Pinpoint the cell where the given text exists, returning its [x, y] midpoint coordinate. 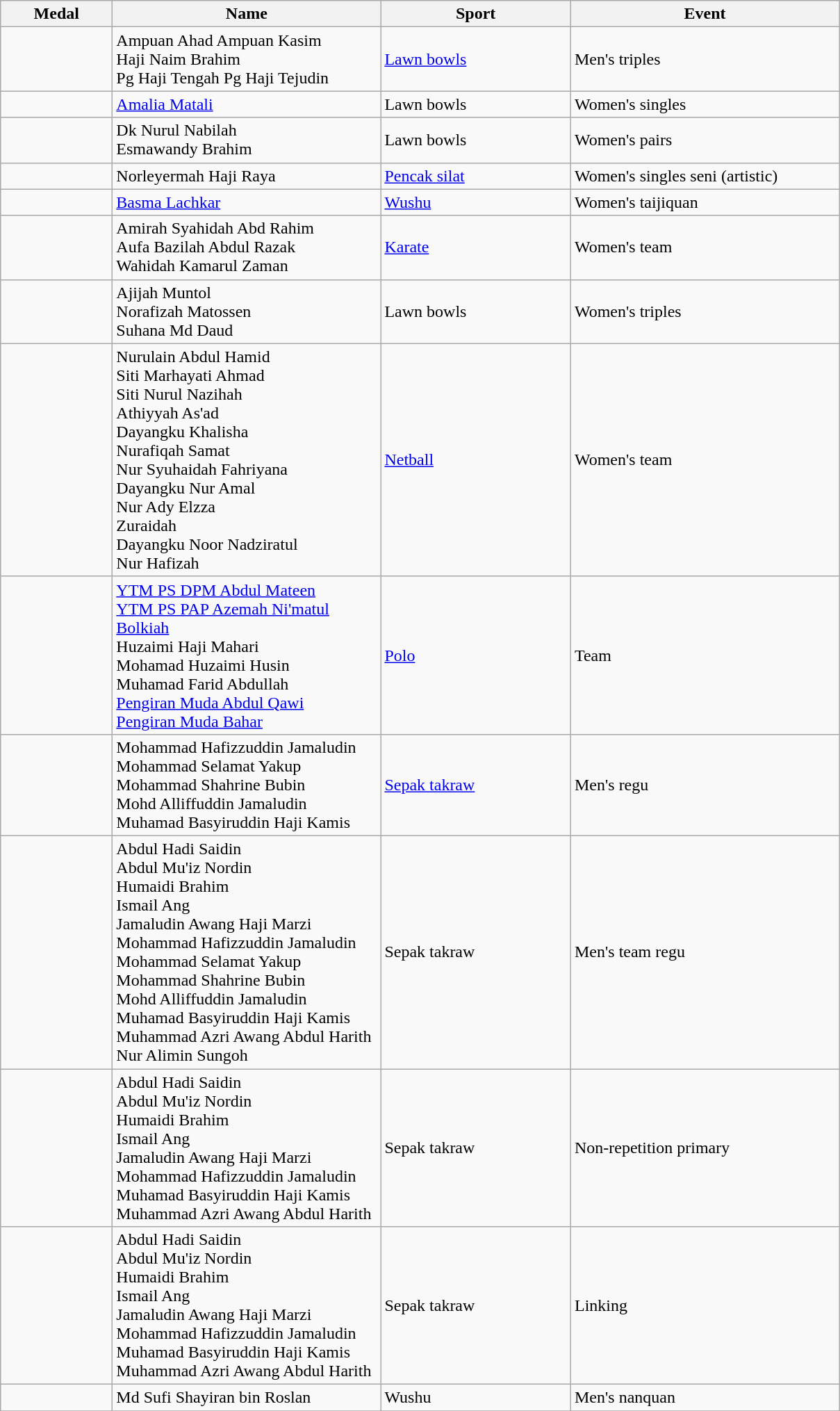
Ajijah Muntol Norafizah Matossen Suhana Md Daud [247, 311]
Men's triples [705, 59]
Men's team regu [705, 952]
Women's singles [705, 104]
Linking [705, 1305]
Amalia Matali [247, 104]
Dk Nurul Nabilah Esmawandy Brahim [247, 140]
Medal [57, 14]
Women's singles seni (artistic) [705, 176]
Karate [476, 247]
Md Sufi Shayiran bin Roslan [247, 1398]
Ampuan Ahad Ampuan Kasim Haji Naim Brahim Pg Haji Tengah Pg Haji Tejudin [247, 59]
Men's nanquan [705, 1398]
Non-repetition primary [705, 1148]
Women's taijiquan [705, 202]
Name [247, 14]
Sport [476, 14]
Norleyermah Haji Raya [247, 176]
Women's triples [705, 311]
Basma Lachkar [247, 202]
Event [705, 14]
Team [705, 655]
Pencak silat [476, 176]
Polo [476, 655]
Women's pairs [705, 140]
Mohammad Hafizzuddin Jamaludin Mohammad Selamat Yakup Mohammad Shahrine Bubin Mohd Alliffuddin Jamaludin Muhamad Basyiruddin Haji Kamis [247, 785]
Amirah Syahidah Abd Rahim Aufa Bazilah Abdul Razak Wahidah Kamarul Zaman [247, 247]
Men's regu [705, 785]
Netball [476, 460]
